Capture the cell that displays the provided text and extract its (x, y) central coordinate. 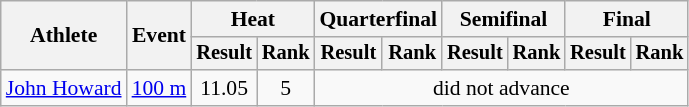
Event (160, 36)
Athlete (64, 36)
Quarterfinal (378, 19)
Semifinal (504, 19)
did not advance (501, 88)
5 (286, 88)
Heat (252, 19)
Final (626, 19)
John Howard (64, 88)
100 m (160, 88)
11.05 (224, 88)
